Output the (x, y) coordinate of the center of the cell containing the given text.  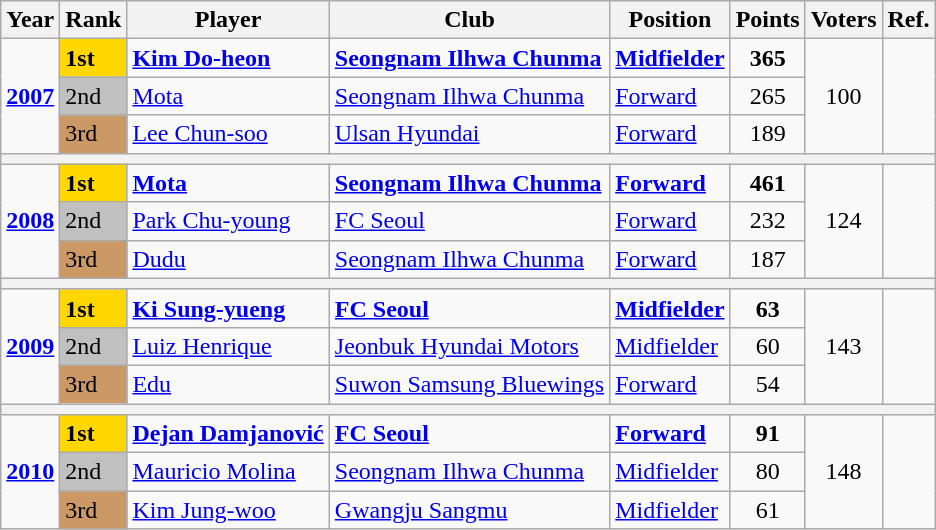
Ref. (908, 20)
148 (844, 472)
Luiz Henrique (228, 346)
100 (844, 96)
61 (768, 510)
Rank (94, 20)
Club (469, 20)
461 (768, 183)
63 (768, 308)
Year (30, 20)
2009 (30, 346)
189 (768, 134)
91 (768, 434)
265 (768, 96)
Suwon Samsung Bluewings (469, 384)
Park Chu-young (228, 221)
Position (670, 20)
Player (228, 20)
232 (768, 221)
Dudu (228, 259)
Ulsan Hyundai (469, 134)
Gwangju Sangmu (469, 510)
187 (768, 259)
Lee Chun-soo (228, 134)
54 (768, 384)
143 (844, 346)
Voters (844, 20)
Mauricio Molina (228, 472)
Kim Jung-woo (228, 510)
Ki Sung-yueng (228, 308)
365 (768, 58)
Jeonbuk Hyundai Motors (469, 346)
2007 (30, 96)
2008 (30, 221)
60 (768, 346)
Points (768, 20)
80 (768, 472)
124 (844, 221)
2010 (30, 472)
Dejan Damjanović (228, 434)
Edu (228, 384)
Kim Do-heon (228, 58)
